Determine the (x, y) coordinate at the center of the cell enclosing the given text.  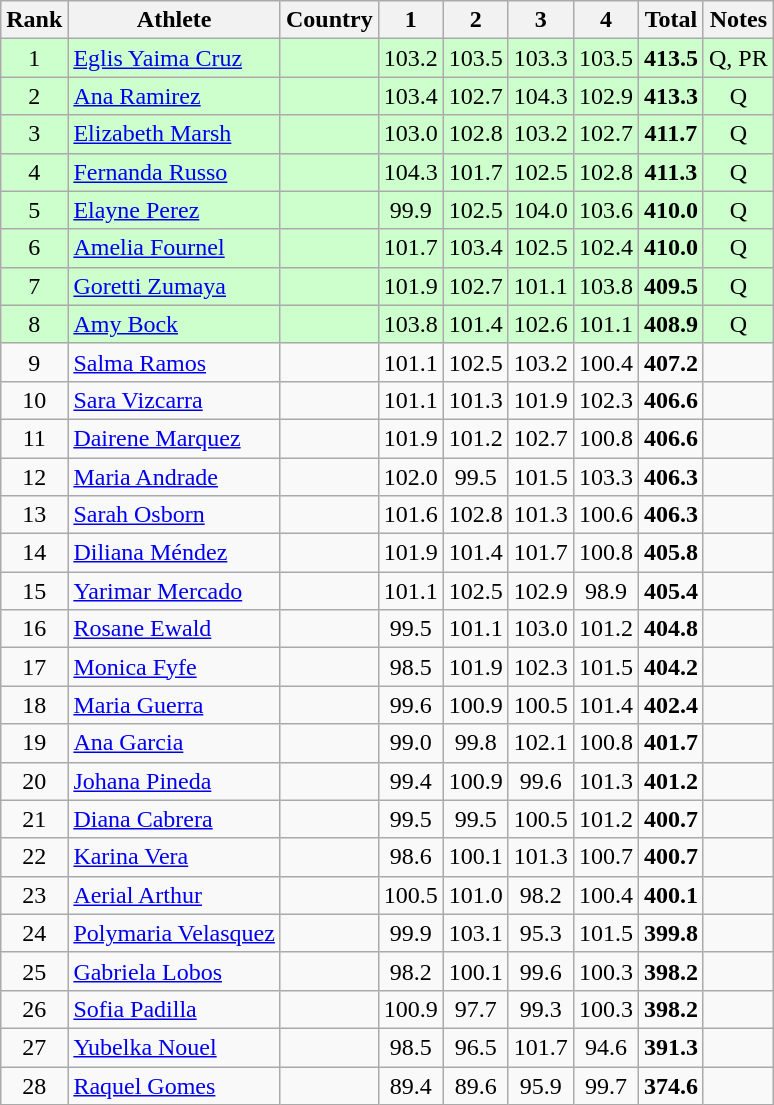
Aerial Arthur (174, 895)
19 (34, 743)
28 (34, 1085)
Diana Cabrera (174, 819)
89.6 (476, 1085)
399.8 (670, 933)
Karina Vera (174, 857)
95.9 (540, 1085)
98.6 (410, 857)
6 (34, 248)
Amelia Fournel (174, 248)
16 (34, 629)
Q, PR (738, 58)
97.7 (476, 1009)
Monica Fyfe (174, 667)
Amy Bock (174, 324)
7 (34, 286)
404.2 (670, 667)
Yarimar Mercado (174, 591)
Athlete (174, 20)
102.4 (606, 248)
102.0 (410, 477)
Goretti Zumaya (174, 286)
Notes (738, 20)
103.1 (476, 933)
99.8 (476, 743)
Elayne Perez (174, 210)
Eglis Yaima Cruz (174, 58)
96.5 (476, 1047)
94.6 (606, 1047)
102.6 (540, 324)
407.2 (670, 362)
14 (34, 553)
104.0 (540, 210)
Dairene Marquez (174, 438)
22 (34, 857)
413.3 (670, 96)
374.6 (670, 1085)
12 (34, 477)
Total (670, 20)
409.5 (670, 286)
Gabriela Lobos (174, 971)
25 (34, 971)
Rank (34, 20)
89.4 (410, 1085)
99.0 (410, 743)
Ana Garcia (174, 743)
5 (34, 210)
95.3 (540, 933)
18 (34, 705)
Johana Pineda (174, 781)
23 (34, 895)
401.2 (670, 781)
99.4 (410, 781)
391.3 (670, 1047)
17 (34, 667)
100.6 (606, 515)
411.3 (670, 172)
400.1 (670, 895)
Polymaria Velasquez (174, 933)
Sara Vizcarra (174, 400)
27 (34, 1047)
404.8 (670, 629)
Maria Guerra (174, 705)
20 (34, 781)
99.7 (606, 1085)
8 (34, 324)
413.5 (670, 58)
Sofia Padilla (174, 1009)
405.8 (670, 553)
402.4 (670, 705)
Salma Ramos (174, 362)
101.0 (476, 895)
100.7 (606, 857)
98.9 (606, 591)
102.1 (540, 743)
Elizabeth Marsh (174, 134)
13 (34, 515)
Country (329, 20)
Rosane Ewald (174, 629)
405.4 (670, 591)
26 (34, 1009)
Yubelka Nouel (174, 1047)
9 (34, 362)
99.3 (540, 1009)
11 (34, 438)
Maria Andrade (174, 477)
101.6 (410, 515)
Raquel Gomes (174, 1085)
21 (34, 819)
15 (34, 591)
103.6 (606, 210)
408.9 (670, 324)
10 (34, 400)
411.7 (670, 134)
Fernanda Russo (174, 172)
401.7 (670, 743)
Ana Ramirez (174, 96)
Diliana Méndez (174, 553)
Sarah Osborn (174, 515)
24 (34, 933)
